For the text-containing cell, return its midpoint in (x, y) coordinate format. 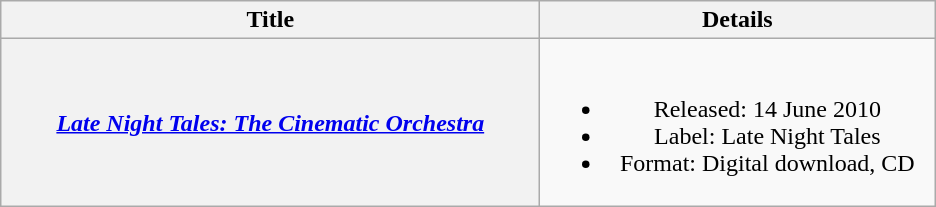
Details (738, 20)
Title (270, 20)
Released: 14 June 2010Label: Late Night TalesFormat: Digital download, CD (738, 122)
Late Night Tales: The Cinematic Orchestra (270, 122)
